Return the (X, Y) coordinate for the center point of the cell that contains the specified text.  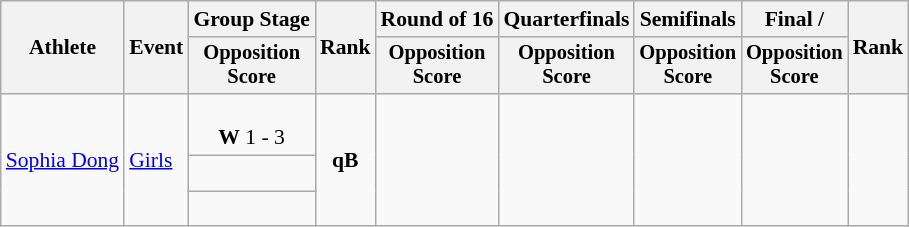
Girls (156, 160)
Final / (794, 19)
qB (346, 160)
Athlete (62, 48)
Group Stage (252, 19)
Event (156, 48)
Semifinals (688, 19)
W 1 - 3 (252, 124)
Sophia Dong (62, 160)
Quarterfinals (566, 19)
Round of 16 (438, 19)
